Find where the given text appears and provide that cell's center as (X, Y) coordinate. 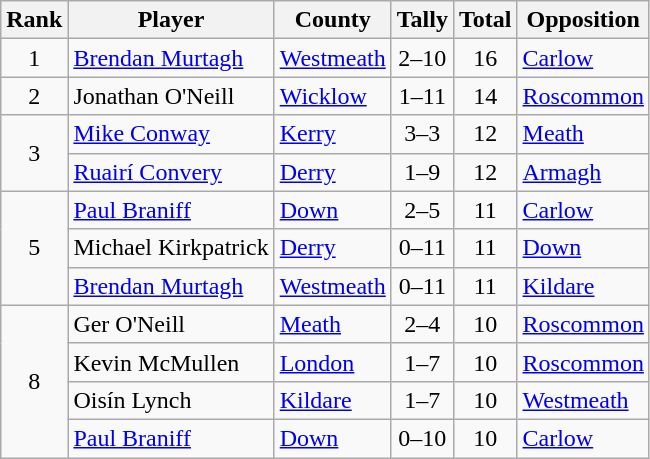
3–3 (422, 134)
16 (485, 58)
2–10 (422, 58)
Kerry (332, 134)
Tally (422, 20)
Wicklow (332, 96)
Rank (34, 20)
14 (485, 96)
Ger O'Neill (171, 324)
London (332, 362)
1 (34, 58)
County (332, 20)
Player (171, 20)
Mike Conway (171, 134)
Total (485, 20)
Armagh (583, 172)
Ruairí Convery (171, 172)
0–10 (422, 438)
8 (34, 381)
1–9 (422, 172)
5 (34, 248)
1–11 (422, 96)
Jonathan O'Neill (171, 96)
Kevin McMullen (171, 362)
2–5 (422, 210)
2 (34, 96)
3 (34, 153)
Oisín Lynch (171, 400)
Opposition (583, 20)
Michael Kirkpatrick (171, 248)
2–4 (422, 324)
